Search for the cell housing the specified text and yield its (x, y) center coordinate. 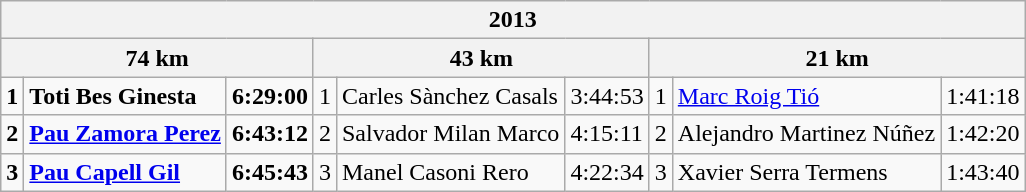
Manel Casoni Rero (450, 172)
Pau Zamora Perez (126, 134)
6:29:00 (270, 96)
Xavier Serra Termens (806, 172)
43 km (481, 58)
Pau Capell Gil (126, 172)
6:45:43 (270, 172)
21 km (837, 58)
Alejandro Martinez Núñez (806, 134)
Carles Sànchez Casals (450, 96)
4:22:34 (607, 172)
3:44:53 (607, 96)
4:15:11 (607, 134)
1:42:20 (983, 134)
6:43:12 (270, 134)
Marc Roig Tió (806, 96)
1:41:18 (983, 96)
Salvador Milan Marco (450, 134)
2013 (513, 20)
Toti Bes Ginesta (126, 96)
74 km (158, 58)
1:43:40 (983, 172)
